Scan for the cell matching the given text and deliver its (X, Y) coordinate at center. 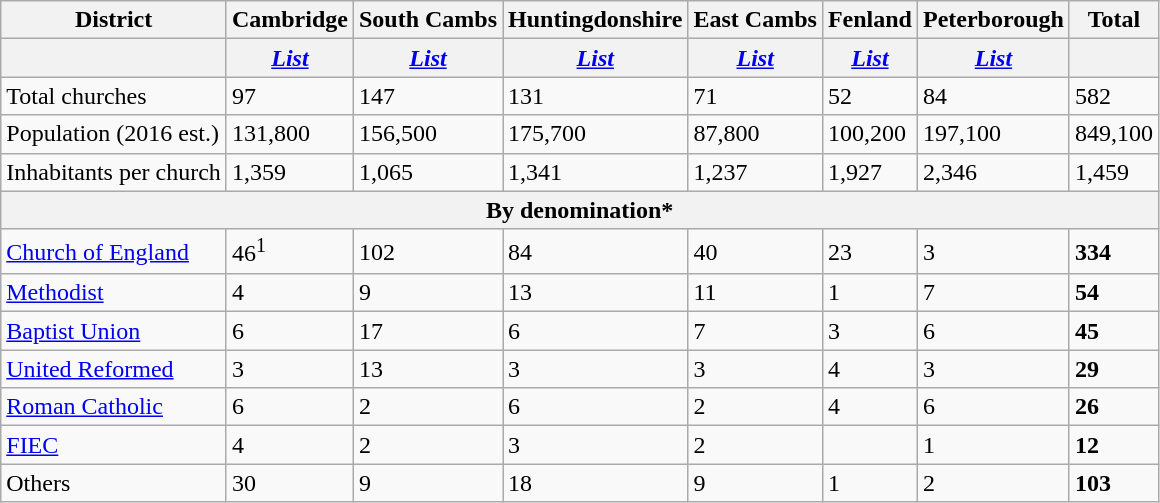
By denomination* (580, 210)
1,927 (870, 172)
18 (596, 483)
849,100 (1114, 134)
2,346 (993, 172)
582 (1114, 96)
1,237 (755, 172)
40 (755, 252)
17 (428, 331)
Methodist (114, 293)
South Cambs (428, 20)
131 (596, 96)
23 (870, 252)
12 (1114, 445)
54 (1114, 293)
30 (290, 483)
Population (2016 est.) (114, 134)
East Cambs (755, 20)
156,500 (428, 134)
87,800 (755, 134)
102 (428, 252)
Fenland (870, 20)
1,065 (428, 172)
1,341 (596, 172)
29 (1114, 369)
52 (870, 96)
103 (1114, 483)
Church of England (114, 252)
11 (755, 293)
Total (1114, 20)
Others (114, 483)
1,359 (290, 172)
Cambridge (290, 20)
Huntingdonshire (596, 20)
71 (755, 96)
Total churches (114, 96)
461 (290, 252)
Inhabitants per church (114, 172)
334 (1114, 252)
97 (290, 96)
Peterborough (993, 20)
147 (428, 96)
District (114, 20)
Baptist Union (114, 331)
100,200 (870, 134)
FIEC (114, 445)
26 (1114, 407)
175,700 (596, 134)
131,800 (290, 134)
197,100 (993, 134)
45 (1114, 331)
United Reformed (114, 369)
Roman Catholic (114, 407)
1,459 (1114, 172)
